Find where the given text appears and provide that cell's center as [x, y] coordinate. 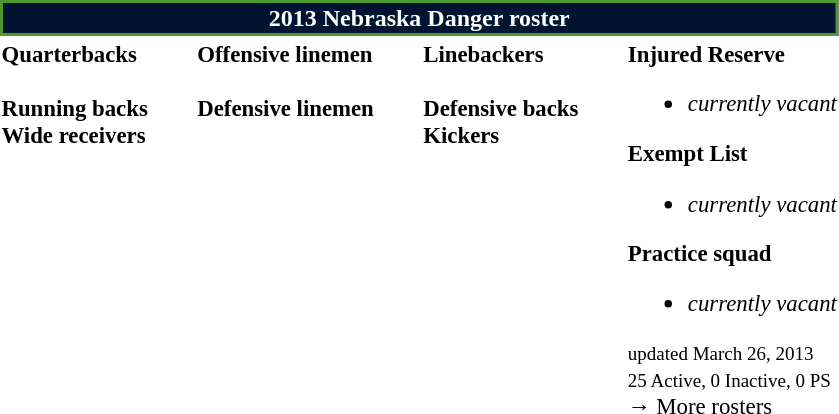
2013 Nebraska Danger roster [419, 18]
